Identify which cell holds the provided text, then report its (x, y) central coordinate. 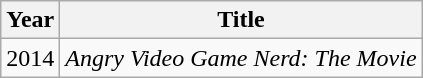
Title (241, 20)
Angry Video Game Nerd: The Movie (241, 58)
2014 (30, 58)
Year (30, 20)
